Identify which cell holds the provided text, then report its (X, Y) central coordinate. 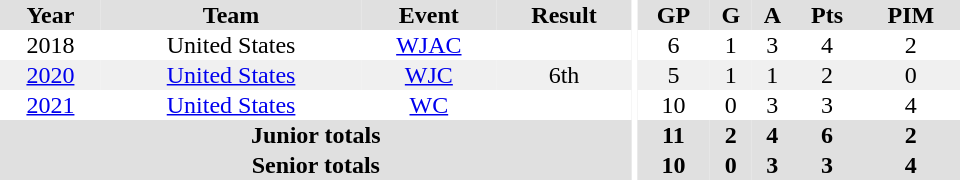
2021 (50, 105)
PIM (911, 15)
G (730, 15)
2020 (50, 75)
WC (428, 105)
Result (564, 15)
Event (428, 15)
WJAC (428, 45)
Senior totals (316, 165)
Year (50, 15)
GP (674, 15)
6th (564, 75)
WJC (428, 75)
Junior totals (316, 135)
2018 (50, 45)
5 (674, 75)
Team (231, 15)
A (772, 15)
Pts (826, 15)
11 (674, 135)
